Search for the cell housing the specified text and yield its (X, Y) center coordinate. 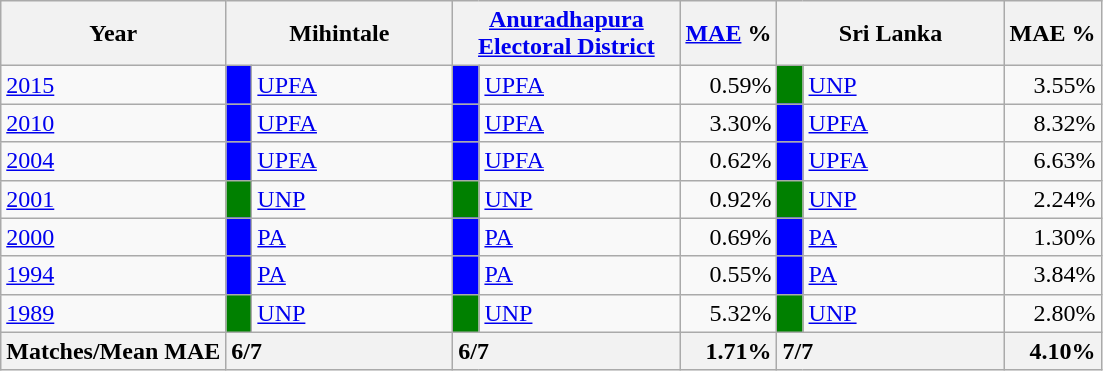
2.24% (1052, 199)
1989 (114, 313)
2015 (114, 85)
Mihintale (340, 34)
Sri Lanka (890, 34)
3.84% (1052, 275)
1.30% (1052, 237)
2001 (114, 199)
0.59% (728, 85)
Year (114, 34)
2000 (114, 237)
0.62% (728, 161)
Anuradhapura Electoral District (566, 34)
8.32% (1052, 123)
Matches/Mean MAE (114, 351)
3.30% (728, 123)
3.55% (1052, 85)
2.80% (1052, 313)
0.92% (728, 199)
6.63% (1052, 161)
1.71% (728, 351)
2004 (114, 161)
1994 (114, 275)
0.55% (728, 275)
0.69% (728, 237)
5.32% (728, 313)
4.10% (1052, 351)
2010 (114, 123)
7/7 (890, 351)
